Output the (x, y) coordinate of the center of the cell containing the given text.  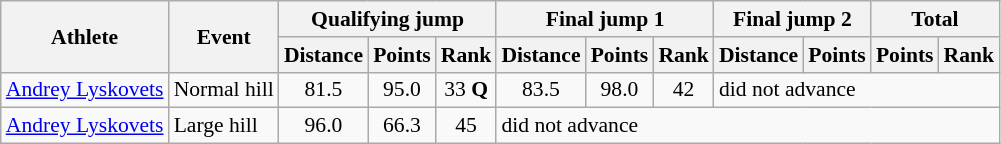
83.5 (540, 90)
Normal hill (224, 90)
Athlete (85, 36)
95.0 (402, 90)
Event (224, 36)
45 (466, 126)
Total (935, 19)
Final jump 2 (792, 19)
Final jump 1 (605, 19)
66.3 (402, 126)
96.0 (324, 126)
33 Q (466, 90)
98.0 (620, 90)
81.5 (324, 90)
42 (684, 90)
Qualifying jump (388, 19)
Large hill (224, 126)
